Return the [x, y] coordinate for the center point of the cell that contains the specified text.  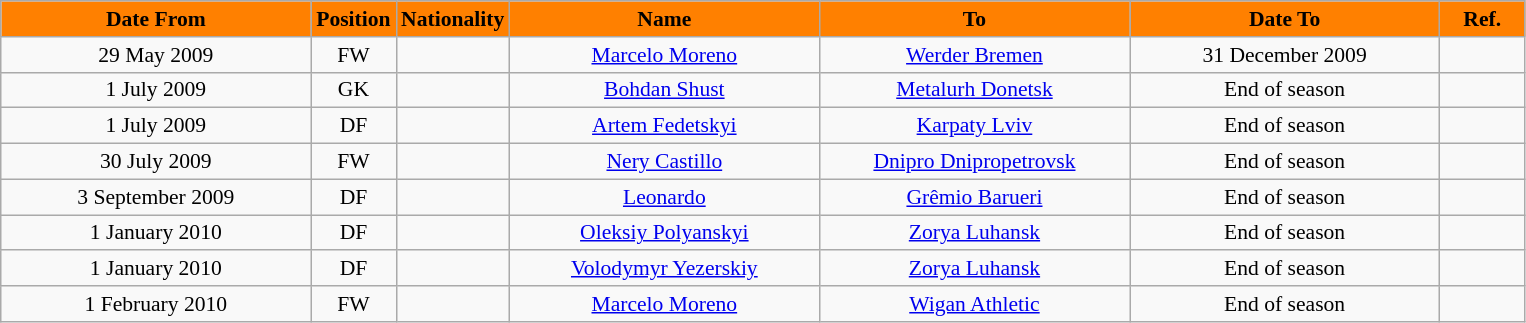
Wigan Athletic [974, 304]
Leonardo [664, 197]
Metalurh Donetsk [974, 90]
Date To [1285, 19]
Oleksiy Polyanskyi [664, 233]
30 July 2009 [156, 162]
Nationality [452, 19]
29 May 2009 [156, 55]
GK [354, 90]
Ref. [1482, 19]
Karpaty Lviv [974, 126]
Bohdan Shust [664, 90]
Grêmio Barueri [974, 197]
Dnipro Dnipropetrovsk [974, 162]
Nery Castillo [664, 162]
31 December 2009 [1285, 55]
Volodymyr Yezerskiy [664, 269]
To [974, 19]
Date From [156, 19]
Artem Fedetskyi [664, 126]
3 September 2009 [156, 197]
1 February 2010 [156, 304]
Werder Bremen [974, 55]
Name [664, 19]
Position [354, 19]
